Scan for the cell matching the given text and deliver its [X, Y] coordinate at center. 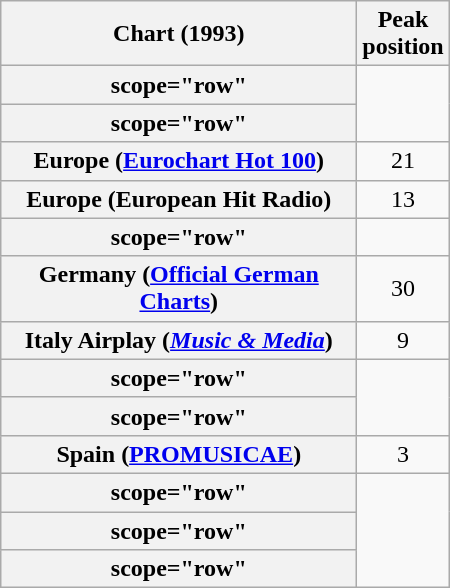
21 [403, 161]
9 [403, 340]
30 [403, 288]
Europe (Eurochart Hot 100) [179, 161]
Spain (PROMUSICAE) [179, 454]
Germany (Official German Charts) [179, 288]
Chart (1993) [179, 34]
13 [403, 199]
Europe (European Hit Radio) [179, 199]
Peakposition [403, 34]
Italy Airplay (Music & Media) [179, 340]
3 [403, 454]
